From the cell containing the given text, extract its center point as (X, Y) coordinate. 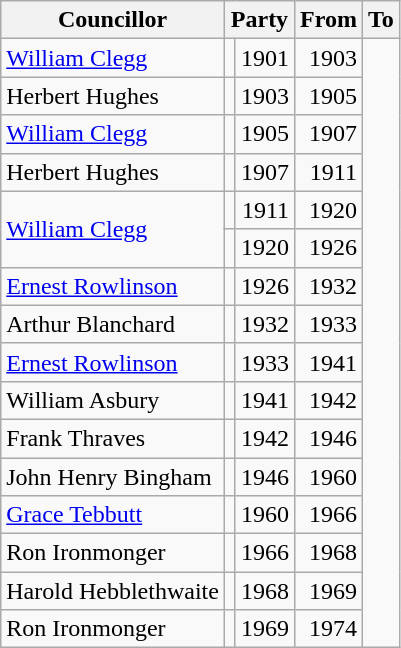
Party (259, 20)
Harold Hebblethwaite (113, 591)
From (329, 20)
To (380, 20)
Grace Tebbutt (113, 515)
William Asbury (113, 400)
1974 (329, 629)
Councillor (113, 20)
John Henry Bingham (113, 477)
Arthur Blanchard (113, 324)
Frank Thraves (113, 438)
1901 (264, 58)
